Pinpoint the cell where the given text exists, returning its (x, y) midpoint coordinate. 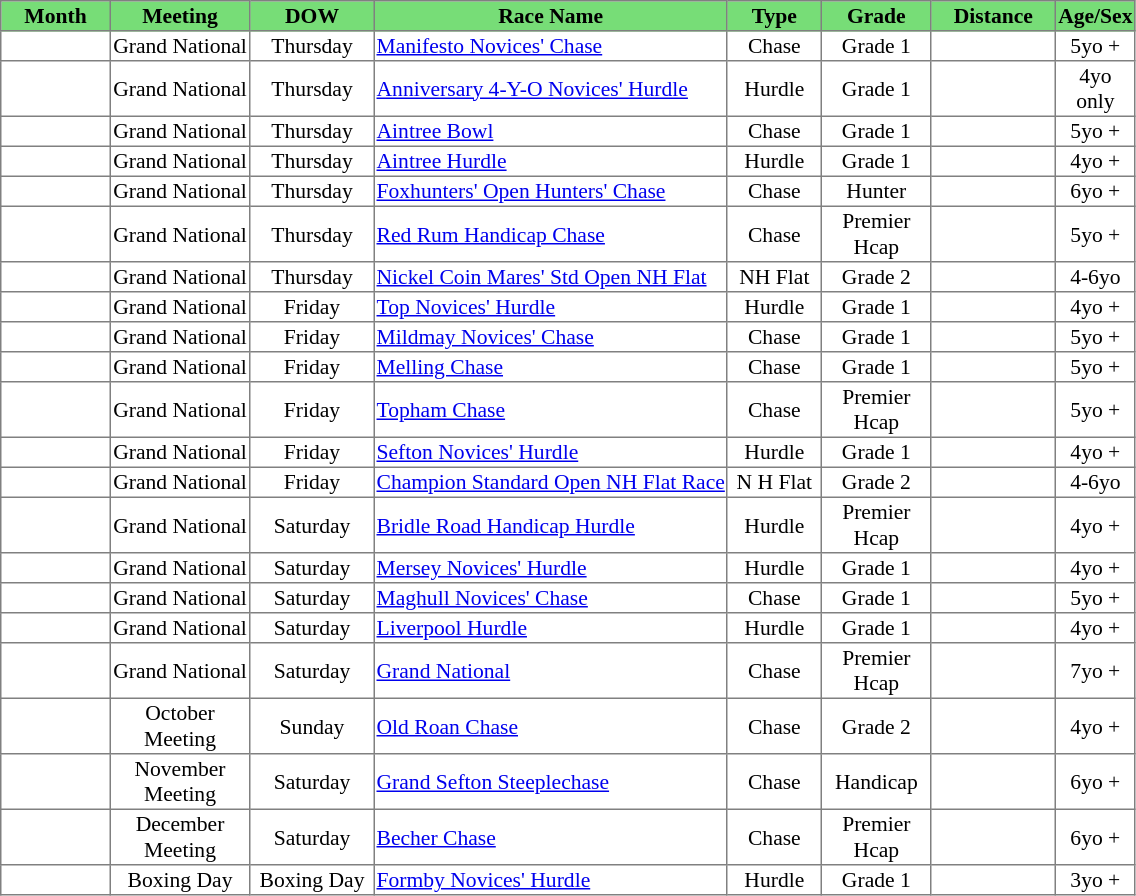
Manifesto Novices' Chase (550, 46)
Grade (877, 16)
N H Flat (774, 482)
December Meeting (180, 837)
Sunday (312, 726)
7yo + (1096, 671)
Red Rum Handicap Chase (550, 234)
Mersey Novices' Hurdle (550, 568)
Liverpool Hurdle (550, 628)
Grand Sefton Steeplechase (550, 782)
Melling Chase (550, 367)
Topham Chase (550, 410)
November Meeting (180, 782)
Handicap (877, 782)
Type (774, 16)
Age/Sex (1096, 16)
Anniversary 4-Y-O Novices' Hurdle (550, 89)
4yo only (1096, 89)
Meeting (180, 16)
October Meeting (180, 726)
Sefton Novices' Hurdle (550, 452)
DOW (312, 16)
Nickel Coin Mares' Std Open NH Flat (550, 277)
Becher Chase (550, 837)
Champion Standard Open NH Flat Race (550, 482)
Maghull Novices' Chase (550, 598)
Race Name (550, 16)
Formby Novices' Hurdle (550, 880)
3yo + (1096, 880)
Top Novices' Hurdle (550, 307)
Distance (993, 16)
Old Roan Chase (550, 726)
NH Flat (774, 277)
Hunter (877, 191)
Bridle Road Handicap Hurdle (550, 525)
Foxhunters' Open Hunters' Chase (550, 191)
Month (56, 16)
Aintree Bowl (550, 131)
Mildmay Novices' Chase (550, 337)
Aintree Hurdle (550, 161)
